Capture the cell that displays the provided text and extract its (X, Y) central coordinate. 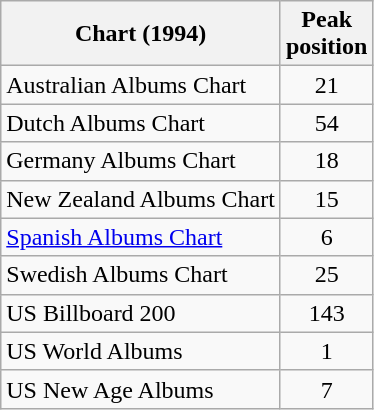
US World Albums (141, 351)
New Zealand Albums Chart (141, 199)
7 (326, 389)
6 (326, 237)
Peakposition (326, 34)
Germany Albums Chart (141, 161)
143 (326, 313)
US Billboard 200 (141, 313)
Chart (1994) (141, 34)
Australian Albums Chart (141, 85)
54 (326, 123)
18 (326, 161)
15 (326, 199)
1 (326, 351)
21 (326, 85)
US New Age Albums (141, 389)
25 (326, 275)
Swedish Albums Chart (141, 275)
Spanish Albums Chart (141, 237)
Dutch Albums Chart (141, 123)
